Scan for the cell matching the given text and deliver its (x, y) coordinate at center. 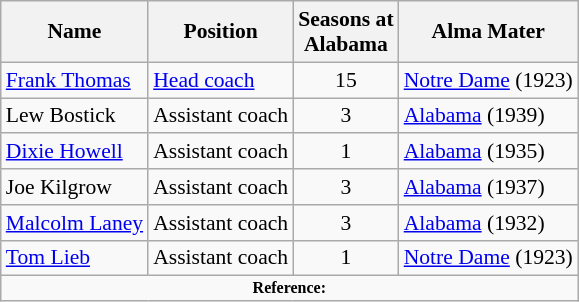
Dixie Howell (74, 152)
Alma Mater (488, 32)
Position (220, 32)
Alabama (1937) (488, 187)
Alabama (1939) (488, 116)
Lew Bostick (74, 116)
Joe Kilgrow (74, 187)
Seasons atAlabama (346, 32)
Alabama (1935) (488, 152)
Malcolm Laney (74, 223)
Reference: (290, 288)
Name (74, 32)
Alabama (1932) (488, 223)
Tom Lieb (74, 258)
Frank Thomas (74, 80)
15 (346, 80)
Head coach (220, 80)
